Provide the [X, Y] coordinate of the cell's center where the given text is located.  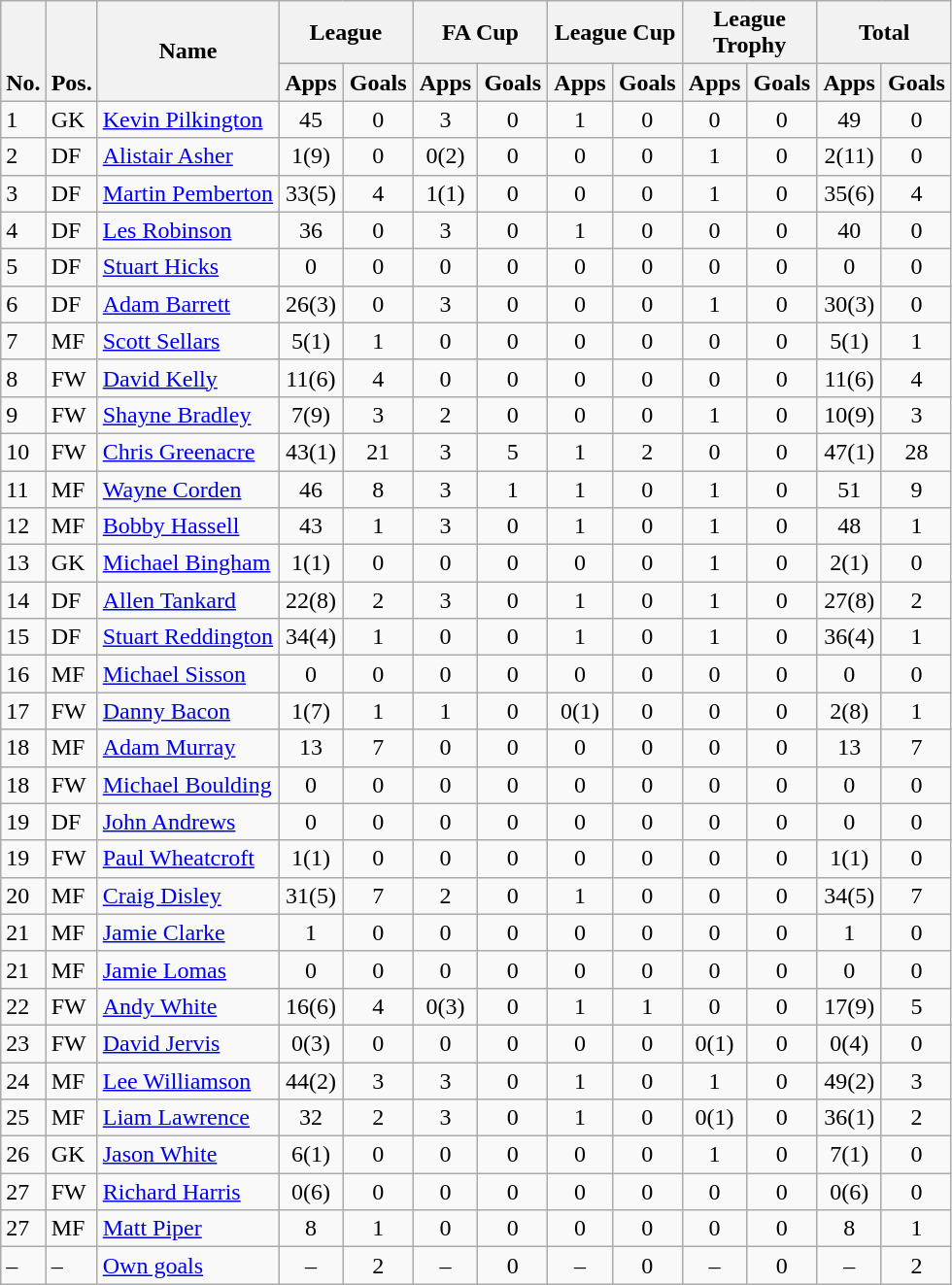
6 [23, 304]
No. [23, 51]
6(1) [311, 1155]
49 [849, 119]
35(6) [849, 193]
43 [311, 526]
45 [311, 119]
Michael Boulding [187, 785]
Shayne Bradley [187, 415]
48 [849, 526]
40 [849, 230]
7(1) [849, 1155]
16(6) [311, 1006]
Wayne Corden [187, 489]
31(5) [311, 896]
23 [23, 1043]
Lee Williamson [187, 1081]
22 [23, 1006]
49(2) [849, 1081]
30(3) [849, 304]
1(7) [311, 711]
David Jervis [187, 1043]
Kevin Pilkington [187, 119]
Bobby Hassell [187, 526]
11 [23, 489]
51 [849, 489]
15 [23, 637]
Michael Bingham [187, 563]
34(4) [311, 637]
Stuart Reddington [187, 637]
Jamie Lomas [187, 969]
Jamie Clarke [187, 932]
Allen Tankard [187, 600]
33(5) [311, 193]
Scott Sellars [187, 341]
Chris Greenacre [187, 452]
28 [916, 452]
Richard Harris [187, 1192]
League Trophy [750, 33]
36(1) [849, 1118]
League [346, 33]
44(2) [311, 1081]
26(3) [311, 304]
0(2) [445, 156]
26 [23, 1155]
Total [884, 33]
Adam Barrett [187, 304]
2(8) [849, 711]
League Cup [616, 33]
Paul Wheatcroft [187, 859]
20 [23, 896]
34(5) [849, 896]
Name [187, 51]
10 [23, 452]
12 [23, 526]
Own goals [187, 1266]
FA Cup [480, 33]
47(1) [849, 452]
Adam Murray [187, 748]
24 [23, 1081]
Pos. [72, 51]
John Andrews [187, 822]
0(4) [849, 1043]
36 [311, 230]
Liam Lawrence [187, 1118]
2(1) [849, 563]
Stuart Hicks [187, 267]
27(8) [849, 600]
Michael Sisson [187, 674]
22(8) [311, 600]
32 [311, 1118]
43(1) [311, 452]
17(9) [849, 1006]
46 [311, 489]
Danny Bacon [187, 711]
14 [23, 600]
2(11) [849, 156]
1(9) [311, 156]
Martin Pemberton [187, 193]
David Kelly [187, 378]
7(9) [311, 415]
16 [23, 674]
Matt Piper [187, 1229]
36(4) [849, 637]
Les Robinson [187, 230]
25 [23, 1118]
Craig Disley [187, 896]
17 [23, 711]
Alistair Asher [187, 156]
10(9) [849, 415]
Jason White [187, 1155]
Andy White [187, 1006]
